From the cell containing the given text, extract its center point as (x, y) coordinate. 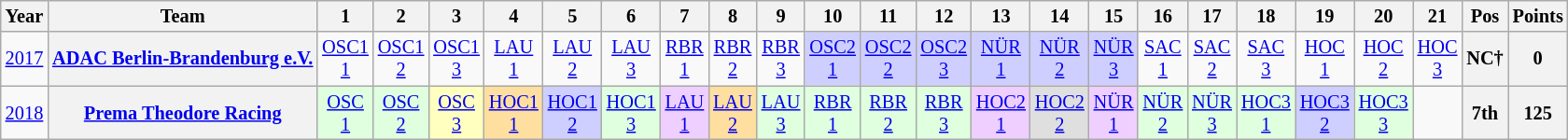
OSC11 (345, 59)
OSC21 (833, 59)
2 (401, 16)
Year (24, 16)
HOC33 (1383, 113)
HOC11 (513, 113)
HOC1 (1325, 59)
13 (1001, 16)
10 (833, 16)
8 (733, 16)
2018 (24, 113)
HOC13 (631, 113)
20 (1383, 16)
14 (1060, 16)
NC† (1484, 59)
HOC2 (1383, 59)
1 (345, 16)
Team (183, 16)
0 (1538, 59)
HOC32 (1325, 113)
19 (1325, 16)
15 (1114, 16)
HOC3 (1437, 59)
OSC2 (401, 113)
OSC23 (944, 59)
HOC21 (1001, 113)
4 (513, 16)
6 (631, 16)
OSC12 (401, 59)
HOC31 (1266, 113)
17 (1211, 16)
OSC1 (345, 113)
21 (1437, 16)
12 (944, 16)
ADAC Berlin-Brandenburg e.V. (183, 59)
SAC2 (1211, 59)
7th (1484, 113)
2017 (24, 59)
3 (456, 16)
HOC12 (573, 113)
5 (573, 16)
OSC22 (889, 59)
9 (781, 16)
OSC3 (456, 113)
HOC22 (1060, 113)
125 (1538, 113)
Points (1538, 16)
OSC13 (456, 59)
SAC1 (1163, 59)
11 (889, 16)
SAC3 (1266, 59)
Prema Theodore Racing (183, 113)
16 (1163, 16)
18 (1266, 16)
Pos (1484, 16)
7 (685, 16)
